Pinpoint the cell where the given text exists, returning its [X, Y] midpoint coordinate. 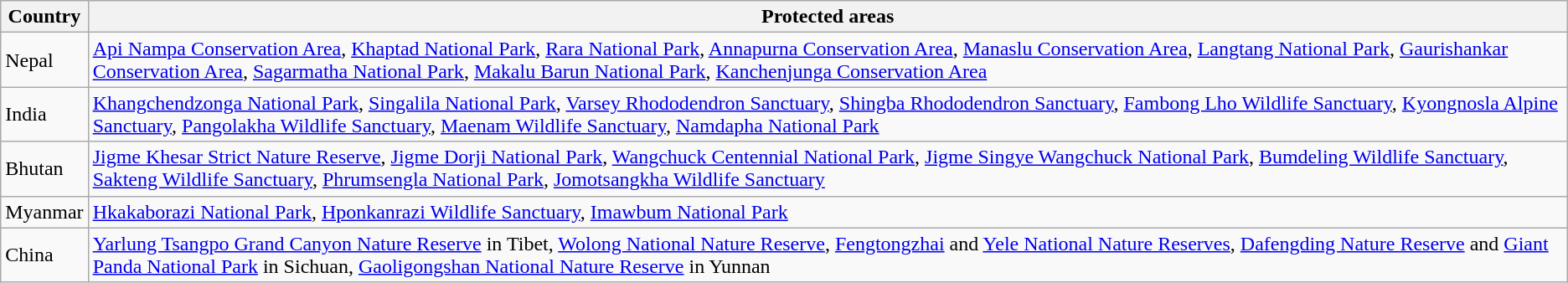
Protected areas [828, 17]
Myanmar [44, 212]
Nepal [44, 60]
Bhutan [44, 169]
China [44, 255]
Hkakaborazi National Park, Hponkanrazi Wildlife Sanctuary, Imawbum National Park [828, 212]
Country [44, 17]
India [44, 114]
